Return the [X, Y] coordinate for the center point of the cell that contains the specified text.  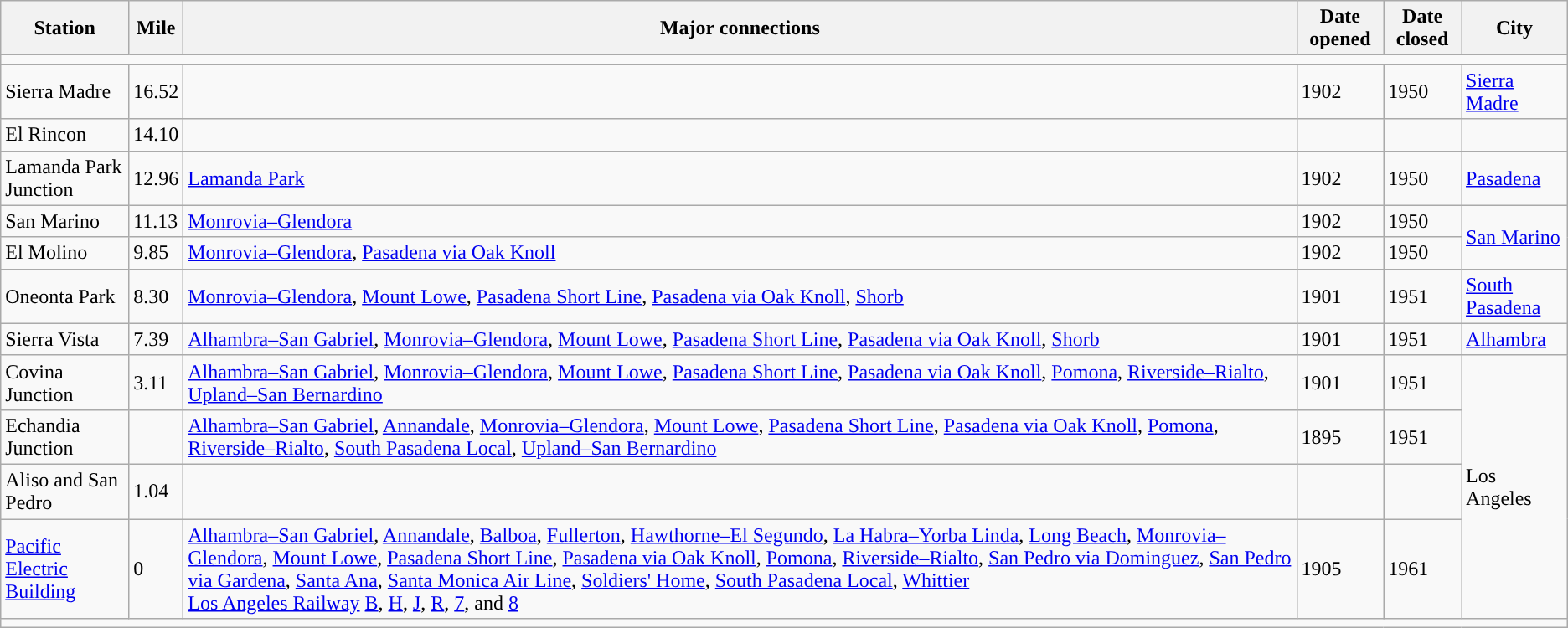
Echandia Junction [65, 437]
7.39 [156, 339]
1961 [1422, 569]
1.04 [156, 491]
1895 [1340, 437]
Lamanda Park [740, 178]
Mile [156, 28]
Alhambra–San Gabriel, Monrovia–Glendora, Mount Lowe, Pasadena Short Line, Pasadena via Oak Knoll, Shorb [740, 339]
El Rincon [65, 135]
12.96 [156, 178]
14.10 [156, 135]
Covina Junction [65, 382]
1905 [1340, 569]
Lamanda Park Junction [65, 178]
Monrovia–Glendora, Pasadena via Oak Knoll [740, 253]
11.13 [156, 221]
Pasadena [1514, 178]
South Pasadena [1514, 296]
City [1514, 28]
0 [156, 569]
Date opened [1340, 28]
El Molino [65, 253]
Station [65, 28]
3.11 [156, 382]
8.30 [156, 296]
16.52 [156, 92]
Alhambra [1514, 339]
9.85 [156, 253]
Alhambra–San Gabriel, Monrovia–Glendora, Mount Lowe, Pasadena Short Line, Pasadena via Oak Knoll, Pomona, Riverside–Rialto, Upland–San Bernardino [740, 382]
Sierra Vista [65, 339]
Monrovia–Glendora [740, 221]
Aliso and San Pedro [65, 491]
Pacific Electric Building [65, 569]
Monrovia–Glendora, Mount Lowe, Pasadena Short Line, Pasadena via Oak Knoll, Shorb [740, 296]
Major connections [740, 28]
Date closed [1422, 28]
Oneonta Park [65, 296]
Los Angeles [1514, 486]
